Identify which cell holds the provided text, then report its [x, y] central coordinate. 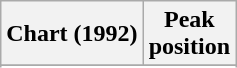
Chart (1992) [72, 34]
Peakposition [189, 34]
